Detect which cell encompasses the target text, then output its (X, Y) center coordinate. 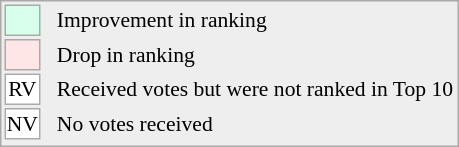
Received votes but were not ranked in Top 10 (254, 90)
No votes received (254, 124)
NV (22, 124)
Improvement in ranking (254, 20)
Drop in ranking (254, 55)
RV (22, 90)
